Return (x, y) of the center of cell containing provided text 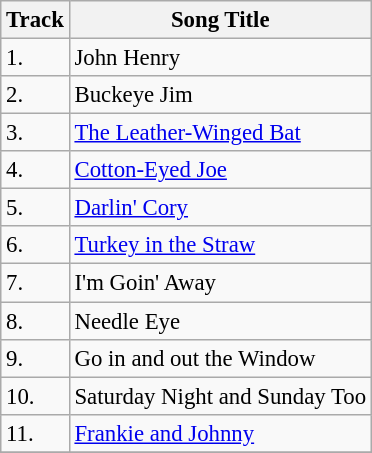
Needle Eye (220, 321)
Darlin' Cory (220, 208)
Track (35, 20)
7. (35, 283)
Song Title (220, 20)
6. (35, 245)
Frankie and Johnny (220, 433)
11. (35, 433)
2. (35, 95)
Cotton-Eyed Joe (220, 170)
5. (35, 208)
8. (35, 321)
Saturday Night and Sunday Too (220, 396)
1. (35, 58)
Go in and out the Window (220, 358)
Buckeye Jim (220, 95)
John Henry (220, 58)
4. (35, 170)
I'm Goin' Away (220, 283)
The Leather-Winged Bat (220, 133)
9. (35, 358)
3. (35, 133)
10. (35, 396)
Turkey in the Straw (220, 245)
